Search for the cell housing the specified text and yield its (X, Y) center coordinate. 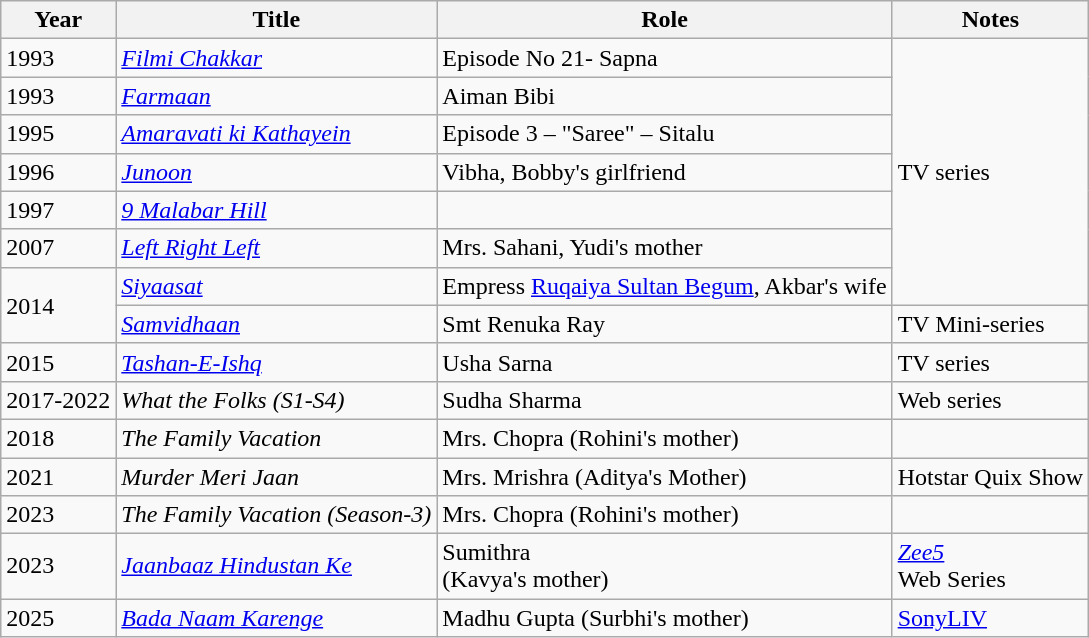
TV Mini-series (990, 324)
Junoon (276, 172)
Notes (990, 20)
Zee5Web Series (990, 566)
Smt Renuka Ray (664, 324)
2025 (58, 618)
1997 (58, 210)
Sudha Sharma (664, 400)
Episode 3 – "Saree" – Sitalu (664, 134)
Siyaasat (276, 286)
Murder Meri Jaan (276, 477)
SonyLIV (990, 618)
Madhu Gupta (Surbhi's mother) (664, 618)
Usha Sarna (664, 362)
Vibha, Bobby's girlfriend (664, 172)
2014 (58, 305)
The Family Vacation (276, 438)
2015 (58, 362)
Filmi Chakkar (276, 58)
Left Right Left (276, 248)
Amaravati ki Kathayein (276, 134)
Mrs. Sahani, Yudi's mother (664, 248)
9 Malabar Hill (276, 210)
Episode No 21- Sapna (664, 58)
1996 (58, 172)
2017-2022 (58, 400)
2018 (58, 438)
2007 (58, 248)
Samvidhaan (276, 324)
Web series (990, 400)
Tashan-E-Ishq (276, 362)
Year (58, 20)
Sumithra(Kavya's mother) (664, 566)
Farmaan (276, 96)
The Family Vacation (Season-3) (276, 515)
2021 (58, 477)
Bada Naam Karenge (276, 618)
Mrs. Mrishra (Aditya's Mother) (664, 477)
Jaanbaaz Hindustan Ke (276, 566)
1995 (58, 134)
Hotstar Quix Show (990, 477)
Aiman Bibi (664, 96)
Empress Ruqaiya Sultan Begum, Akbar's wife (664, 286)
Role (664, 20)
Title (276, 20)
What the Folks (S1-S4) (276, 400)
